Search for the cell housing the specified text and yield its [x, y] center coordinate. 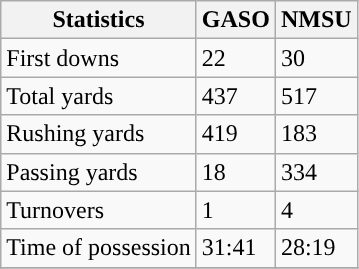
First downs [99, 58]
Statistics [99, 20]
22 [236, 58]
Turnovers [99, 210]
30 [316, 58]
GASO [236, 20]
1 [236, 210]
183 [316, 134]
334 [316, 172]
18 [236, 172]
4 [316, 210]
Time of possession [99, 248]
517 [316, 96]
NMSU [316, 20]
437 [236, 96]
419 [236, 134]
28:19 [316, 248]
31:41 [236, 248]
Total yards [99, 96]
Passing yards [99, 172]
Rushing yards [99, 134]
